Search for the cell housing the specified text and yield its [X, Y] center coordinate. 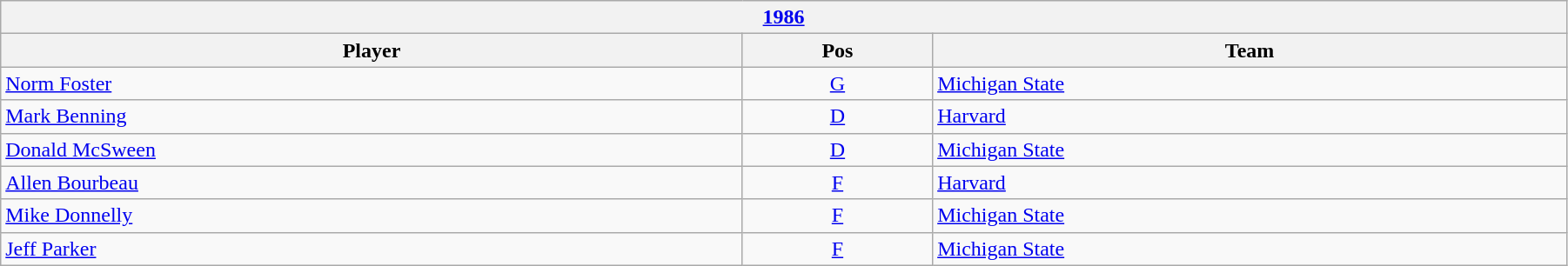
Pos [837, 50]
Player [372, 50]
Team [1250, 50]
Mark Benning [372, 116]
1986 [784, 17]
Jeff Parker [372, 249]
Allen Bourbeau [372, 183]
Donald McSween [372, 150]
Mike Donnelly [372, 216]
G [837, 83]
Norm Foster [372, 83]
